Determine the (x, y) coordinate at the center of the cell enclosing the given text.  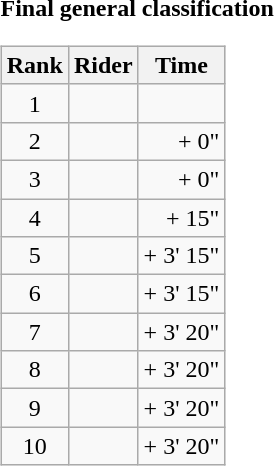
10 (34, 446)
4 (34, 217)
9 (34, 408)
Rank (34, 65)
Rider (103, 65)
Time (182, 65)
2 (34, 141)
8 (34, 370)
6 (34, 294)
3 (34, 179)
7 (34, 332)
5 (34, 256)
1 (34, 103)
+ 15" (182, 217)
